Return [x, y] of the center of cell containing provided text 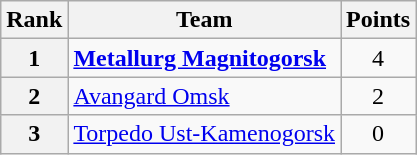
Rank [34, 20]
Torpedo Ust-Kamenogorsk [204, 134]
Points [378, 20]
3 [34, 134]
Avangard Omsk [204, 96]
Metallurg Magnitogorsk [204, 58]
4 [378, 58]
Team [204, 20]
0 [378, 134]
1 [34, 58]
